Output the [X, Y] coordinate of the center of the cell containing the given text.  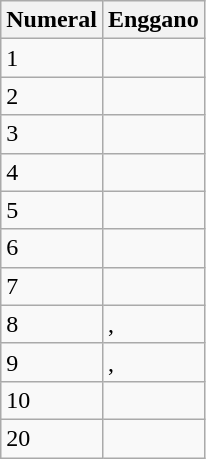
8 [52, 324]
7 [52, 286]
Enggano [153, 20]
4 [52, 172]
20 [52, 438]
6 [52, 248]
2 [52, 96]
Numeral [52, 20]
5 [52, 210]
3 [52, 134]
1 [52, 58]
10 [52, 400]
9 [52, 362]
